Capture the cell that displays the provided text and extract its (x, y) central coordinate. 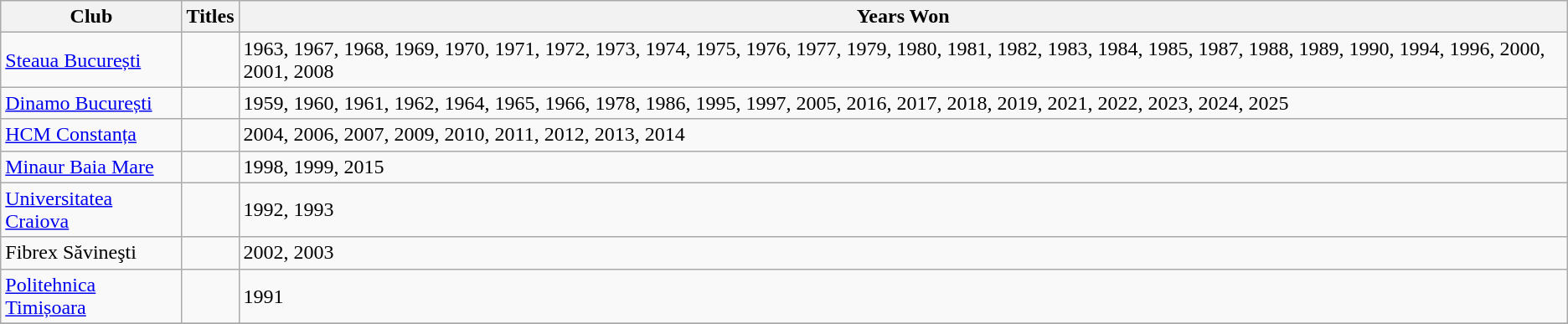
HCM Constanța (91, 135)
Politehnica Timișoara (91, 296)
Steaua București (91, 60)
1991 (903, 296)
Universitatea Craiova (91, 209)
2002, 2003 (903, 253)
Titles (210, 17)
Years Won (903, 17)
Dinamo București (91, 103)
2004, 2006, 2007, 2009, 2010, 2011, 2012, 2013, 2014 (903, 135)
1998, 1999, 2015 (903, 167)
Minaur Baia Mare (91, 167)
Club (91, 17)
1992, 1993 (903, 209)
Fibrex Săvineşti (91, 253)
1959, 1960, 1961, 1962, 1964, 1965, 1966, 1978, 1986, 1995, 1997, 2005, 2016, 2017, 2018, 2019, 2021, 2022, 2023, 2024, 2025 (903, 103)
